Return (X, Y) of the center of cell containing provided text 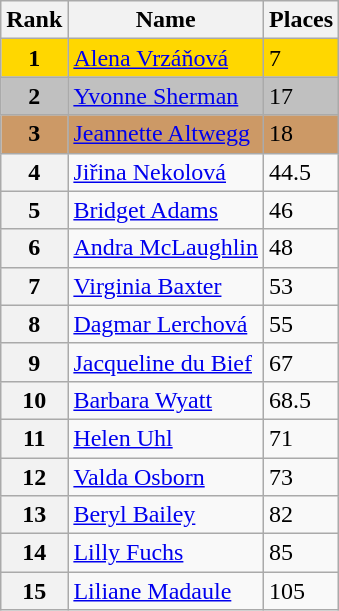
17 (302, 96)
11 (34, 438)
105 (302, 591)
4 (34, 172)
53 (302, 286)
68.5 (302, 400)
9 (34, 362)
55 (302, 324)
67 (302, 362)
2 (34, 96)
46 (302, 210)
Rank (34, 20)
13 (34, 515)
Yvonne Sherman (166, 96)
Dagmar Lerchová (166, 324)
44.5 (302, 172)
8 (34, 324)
Liliane Madaule (166, 591)
12 (34, 477)
73 (302, 477)
Alena Vrzáňová (166, 58)
15 (34, 591)
Andra McLaughlin (166, 248)
85 (302, 553)
Helen Uhl (166, 438)
10 (34, 400)
1 (34, 58)
Bridget Adams (166, 210)
Beryl Bailey (166, 515)
71 (302, 438)
Name (166, 20)
6 (34, 248)
Virginia Baxter (166, 286)
48 (302, 248)
Jacqueline du Bief (166, 362)
Jeannette Altwegg (166, 134)
5 (34, 210)
Jiřina Nekolová (166, 172)
82 (302, 515)
Lilly Fuchs (166, 553)
18 (302, 134)
Barbara Wyatt (166, 400)
Places (302, 20)
3 (34, 134)
14 (34, 553)
Valda Osborn (166, 477)
